Pinpoint the cell where the given text exists, returning its [X, Y] midpoint coordinate. 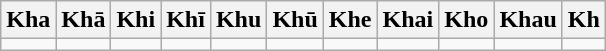
Khai [408, 20]
Khau [528, 20]
Khu [238, 20]
Khi [136, 20]
Khū [295, 20]
Kha [28, 20]
Khī [186, 20]
Kh [584, 20]
Khā [84, 20]
Kho [466, 20]
Khe [350, 20]
